Extract the [X, Y] coordinate from the center of the cell holding the provided text.  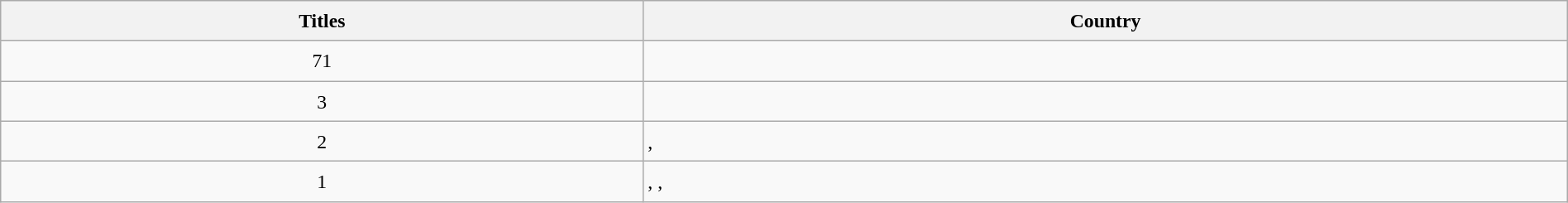
Titles [323, 21]
71 [323, 60]
Country [1105, 21]
1 [323, 181]
, [1105, 141]
2 [323, 141]
, , [1105, 181]
3 [323, 101]
